For the text-containing cell, return its midpoint in (X, Y) coordinate format. 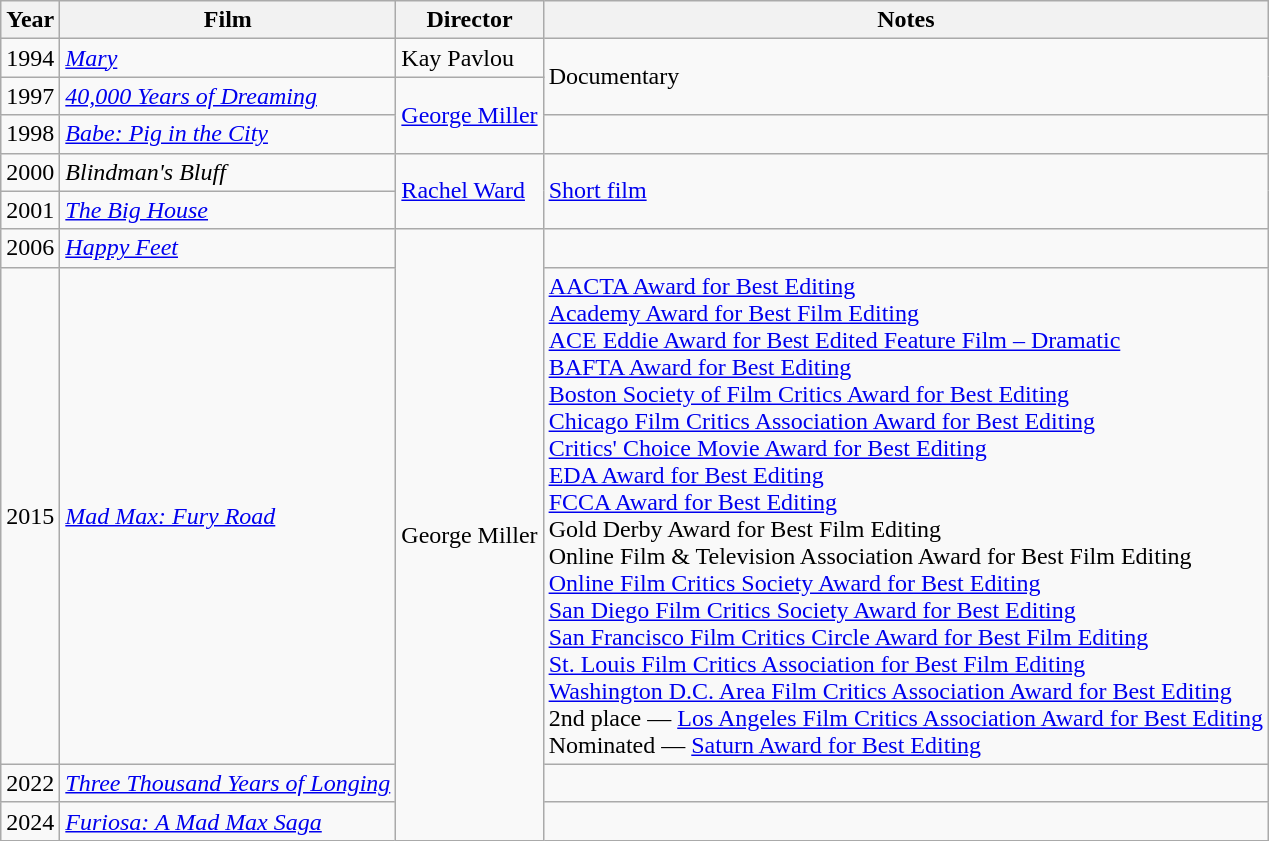
Notes (906, 20)
The Big House (228, 210)
Blindman's Bluff (228, 172)
1997 (30, 96)
2022 (30, 783)
40,000 Years of Dreaming (228, 96)
Furiosa: A Mad Max Saga (228, 821)
2015 (30, 516)
Three Thousand Years of Longing (228, 783)
Director (470, 20)
1998 (30, 134)
2006 (30, 248)
Short film (906, 191)
Documentary (906, 77)
2001 (30, 210)
Happy Feet (228, 248)
Babe: Pig in the City (228, 134)
Kay Pavlou (470, 58)
2024 (30, 821)
2000 (30, 172)
Mary (228, 58)
Film (228, 20)
Mad Max: Fury Road (228, 516)
Year (30, 20)
1994 (30, 58)
Rachel Ward (470, 191)
